Pinpoint the cell where the given text exists, returning its [X, Y] midpoint coordinate. 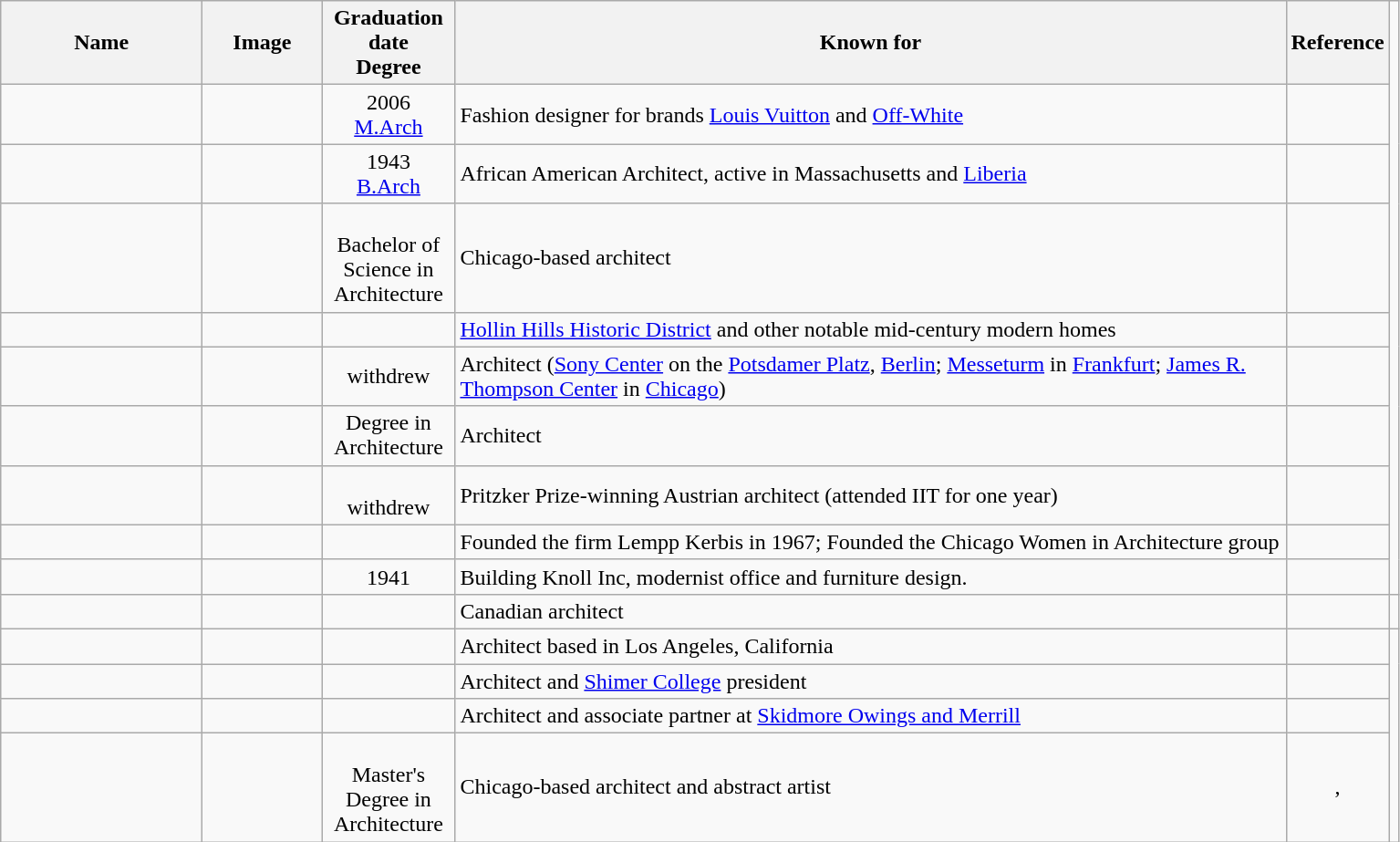
Architect (Sony Center on the Potsdamer Platz, Berlin; Messeturm in Frankfurt; James R. Thompson Center in Chicago) [870, 376]
, [1337, 788]
Founded the firm Lempp Kerbis in 1967; Founded the Chicago Women in Architecture group [870, 542]
African American Architect, active in Massachusetts and Liberia [870, 173]
Degree in Architecture [389, 436]
Building Knoll Inc, modernist office and furniture design. [870, 577]
Name [102, 43]
Master's Degree in Architecture [389, 788]
2006M.Arch [389, 115]
Graduation dateDegree [389, 43]
Architect based in Los Angeles, California [870, 646]
Known for [870, 43]
Fashion designer for brands Louis Vuitton and Off-White [870, 115]
Canadian architect [870, 611]
1941 [389, 577]
Chicago-based architect and abstract artist [870, 788]
Chicago-based architect [870, 257]
Architect and Shimer College president [870, 681]
Architect [870, 436]
Hollin Hills Historic District and other notable mid-century modern homes [870, 329]
Pritzker Prize-winning Austrian architect (attended IIT for one year) [870, 494]
Architect and associate partner at Skidmore Owings and Merrill [870, 716]
Reference [1337, 43]
Image [263, 43]
Bachelor of Science in Architecture [389, 257]
1943B.Arch [389, 173]
